Search for the cell housing the specified text and yield its (x, y) center coordinate. 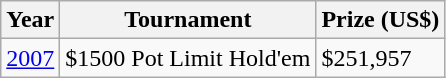
$1500 Pot Limit Hold'em (188, 58)
Tournament (188, 20)
Prize (US$) (380, 20)
Year (30, 20)
$251,957 (380, 58)
2007 (30, 58)
